Search for the cell housing the specified text and yield its [X, Y] center coordinate. 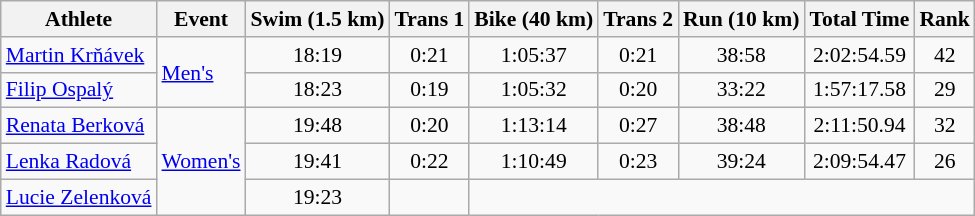
2:11:50.94 [860, 126]
Swim (1.5 km) [318, 19]
Lucie Zelenková [79, 197]
Lenka Radová [79, 162]
Martin Krňávek [79, 55]
Women's [202, 162]
Event [202, 19]
39:24 [741, 162]
18:19 [318, 55]
Bike (40 km) [534, 19]
Rank [944, 19]
38:58 [741, 55]
0:19 [429, 90]
38:48 [741, 126]
Trans 1 [429, 19]
Total Time [860, 19]
29 [944, 90]
42 [944, 55]
0:22 [429, 162]
0:27 [638, 126]
26 [944, 162]
1:13:14 [534, 126]
19:23 [318, 197]
0:23 [638, 162]
19:41 [318, 162]
Trans 2 [638, 19]
Renata Berková [79, 126]
Filip Ospalý [79, 90]
Men's [202, 72]
1:05:32 [534, 90]
Run (10 km) [741, 19]
1:57:17.58 [860, 90]
18:23 [318, 90]
2:09:54.47 [860, 162]
33:22 [741, 90]
1:10:49 [534, 162]
Athlete [79, 19]
2:02:54.59 [860, 55]
1:05:37 [534, 55]
19:48 [318, 126]
32 [944, 126]
